Return the (X, Y) coordinate for the center point of the cell that contains the specified text.  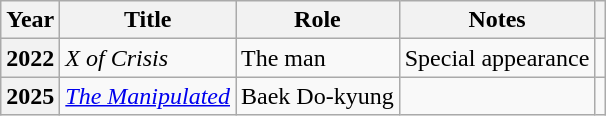
2025 (30, 96)
Role (318, 20)
X of Crisis (148, 58)
Special appearance (497, 58)
Title (148, 20)
The man (318, 58)
The Manipulated (148, 96)
Notes (497, 20)
Year (30, 20)
Baek Do-kyung (318, 96)
2022 (30, 58)
